Scan for the cell matching the given text and deliver its (X, Y) coordinate at center. 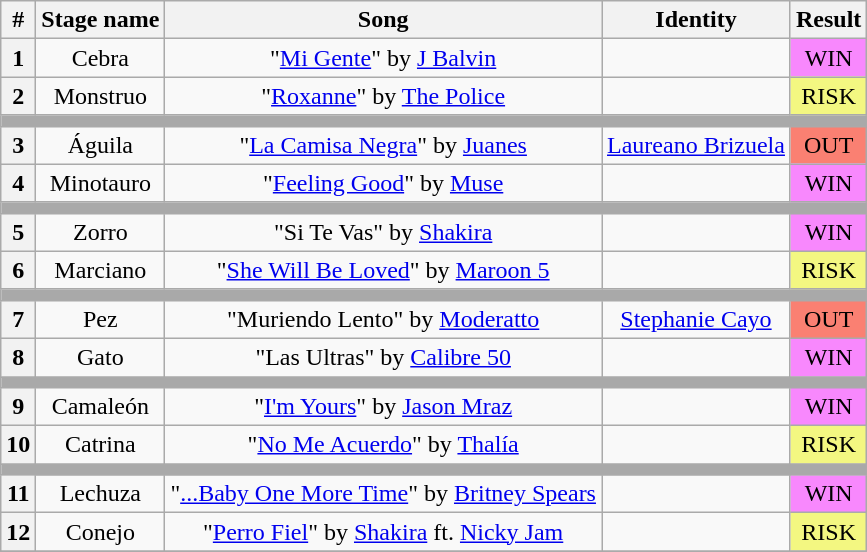
"Roxanne" by The Police (384, 96)
3 (18, 145)
5 (18, 232)
2 (18, 96)
Stage name (100, 20)
11 (18, 494)
Minotauro (100, 183)
"Muriendo Lento" by Moderatto (384, 319)
Águila (100, 145)
Song (384, 20)
"Si Te Vas" by Shakira (384, 232)
Cebra (100, 58)
"She Will Be Loved" by Maroon 5 (384, 270)
"...Baby One More Time" by Britney Spears (384, 494)
7 (18, 319)
Stephanie Cayo (696, 319)
Monstruo (100, 96)
Camaleón (100, 407)
"No Me Acuerdo" by Thalía (384, 445)
12 (18, 532)
Lechuza (100, 494)
Pez (100, 319)
Zorro (100, 232)
4 (18, 183)
"Perro Fiel" by Shakira ft. Nicky Jam (384, 532)
Marciano (100, 270)
# (18, 20)
8 (18, 357)
Catrina (100, 445)
"Feeling Good" by Muse (384, 183)
Gato (100, 357)
Laureano Brizuela (696, 145)
"I'm Yours" by Jason Mraz (384, 407)
Identity (696, 20)
"Mi Gente" by J Balvin (384, 58)
Conejo (100, 532)
1 (18, 58)
10 (18, 445)
"Las Ultras" by Calibre 50 (384, 357)
"La Camisa Negra" by Juanes (384, 145)
6 (18, 270)
Result (828, 20)
9 (18, 407)
